For the text-containing cell, return its midpoint in (x, y) coordinate format. 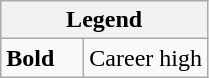
Career high (146, 58)
Legend (104, 20)
Bold (42, 58)
